From the cell containing the given text, extract its center point as [X, Y] coordinate. 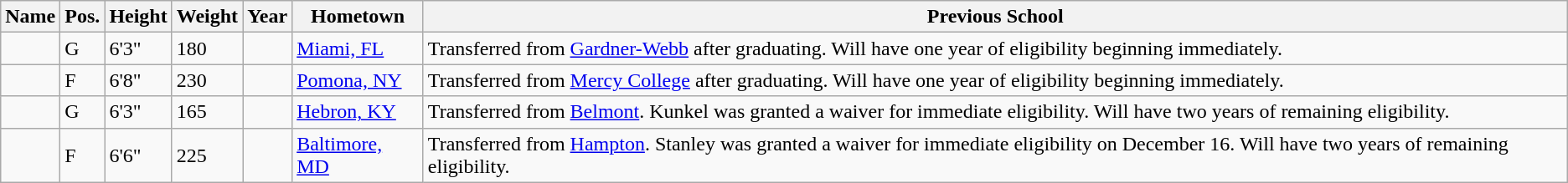
Height [138, 17]
Name [30, 17]
Transferred from Hampton. Stanley was granted a waiver for immediate eligibility on December 16. Will have two years of remaining eligibility. [995, 155]
6'8" [138, 80]
Transferred from Mercy College after graduating. Will have one year of eligibility beginning immediately. [995, 80]
180 [207, 48]
Miami, FL [358, 48]
Year [268, 17]
Pos. [82, 17]
Previous School [995, 17]
Transferred from Gardner-Webb after graduating. Will have one year of eligibility beginning immediately. [995, 48]
165 [207, 112]
Pomona, NY [358, 80]
Hometown [358, 17]
6'6" [138, 155]
Hebron, KY [358, 112]
Baltimore, MD [358, 155]
230 [207, 80]
Weight [207, 17]
225 [207, 155]
Transferred from Belmont. Kunkel was granted a waiver for immediate eligibility. Will have two years of remaining eligibility. [995, 112]
